Output the (x, y) coordinate of the center of the cell containing the given text.  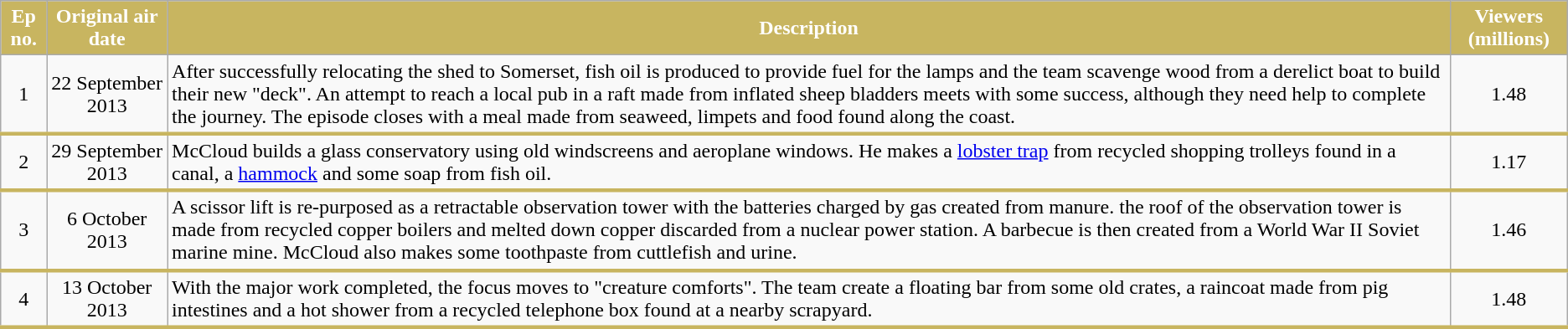
1.17 (1509, 162)
Ep no. (23, 28)
Description (809, 28)
Original air date (107, 28)
13 October 2013 (107, 298)
2 (23, 162)
1 (23, 95)
6 October 2013 (107, 229)
3 (23, 229)
22 September 2013 (107, 95)
1.46 (1509, 229)
Viewers (millions) (1509, 28)
29 September 2013 (107, 162)
4 (23, 298)
